Detect which cell encompasses the target text, then output its [X, Y] center coordinate. 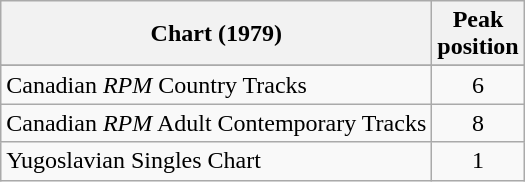
1 [478, 161]
6 [478, 85]
Canadian RPM Adult Contemporary Tracks [216, 123]
8 [478, 123]
Yugoslavian Singles Chart [216, 161]
Canadian RPM Country Tracks [216, 85]
Chart (1979) [216, 34]
Peakposition [478, 34]
